Provide the [X, Y] coordinate of the cell's center where the given text is located.  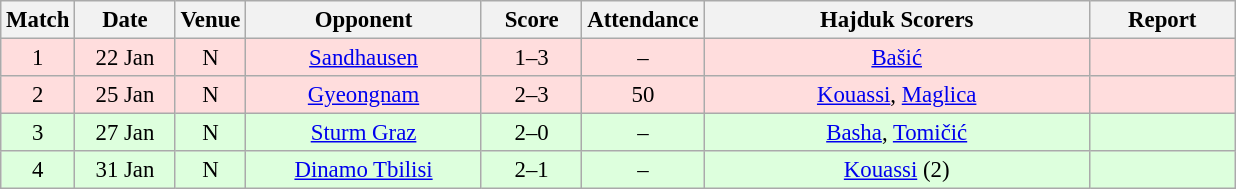
Sturm Graz [364, 133]
Hajduk Scorers [897, 20]
2 [38, 95]
Basha, Tomičić [897, 133]
3 [38, 133]
1 [38, 58]
Opponent [364, 20]
50 [643, 95]
2–1 [532, 170]
Attendance [643, 20]
25 Jan [126, 95]
Sandhausen [364, 58]
Report [1162, 20]
22 Jan [126, 58]
Venue [210, 20]
Kouassi, Maglica [897, 95]
2–0 [532, 133]
31 Jan [126, 170]
Date [126, 20]
2–3 [532, 95]
Kouassi (2) [897, 170]
27 Jan [126, 133]
1–3 [532, 58]
Gyeongnam [364, 95]
Match [38, 20]
Bašić [897, 58]
Dinamo Tbilisi [364, 170]
4 [38, 170]
Score [532, 20]
